Pinpoint the cell where the given text exists, returning its (X, Y) midpoint coordinate. 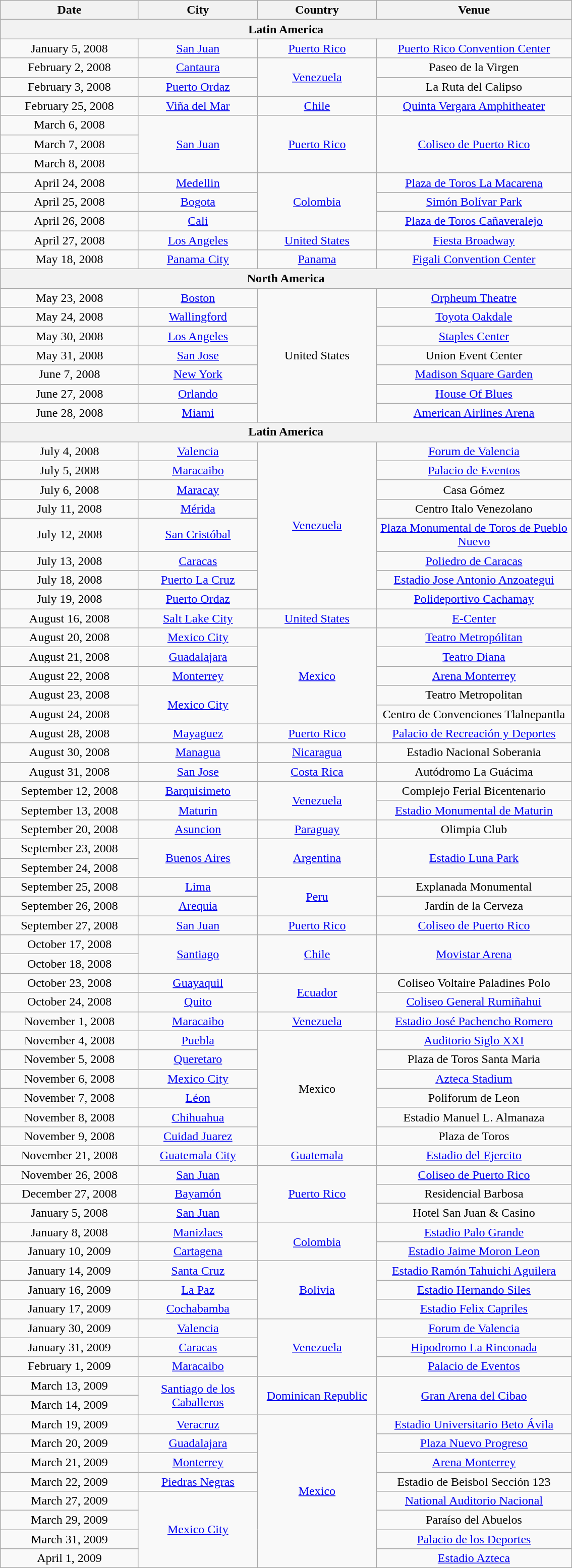
October 24, 2008 (70, 1002)
Lima (198, 887)
August 23, 2008 (70, 695)
February 25, 2008 (70, 106)
Jardín de la Cerveza (474, 906)
La Paz (198, 1290)
March 22, 2009 (70, 1481)
November 6, 2008 (70, 1079)
Guayaquil (198, 983)
August 22, 2008 (70, 676)
Nicaragua (317, 752)
November 9, 2008 (70, 1136)
Argentina (317, 858)
Panama (317, 260)
Santa Cruz (198, 1271)
July 13, 2008 (70, 561)
April 25, 2008 (70, 202)
May 18, 2008 (70, 260)
September 25, 2008 (70, 887)
Veracruz (198, 1424)
Boston (198, 298)
Costa Rica (317, 772)
March 27, 2009 (70, 1501)
January 10, 2009 (70, 1251)
September 13, 2008 (70, 810)
March 13, 2009 (70, 1386)
Estadio Palo Grande (474, 1232)
Cartagena (198, 1251)
September 20, 2008 (70, 829)
March 29, 2009 (70, 1520)
Estadio Felix Capriles (474, 1309)
Union Event Center (474, 355)
Queretaro (198, 1059)
Arequia (198, 906)
August 31, 2008 (70, 772)
March 21, 2009 (70, 1462)
Gran Arena del Cibao (474, 1395)
August 24, 2008 (70, 714)
March 19, 2009 (70, 1424)
Piedras Negras (198, 1481)
Cochabamba (198, 1309)
Bolivia (317, 1290)
Bogota (198, 202)
Plaza Nuevo Progreso (474, 1443)
Hotel San Juan & Casino (474, 1213)
September 26, 2008 (70, 906)
March 7, 2008 (70, 144)
Maturin (198, 810)
Mayaguez (198, 733)
Chihuahua (198, 1117)
Barquisimeto (198, 791)
July 11, 2008 (70, 509)
July 18, 2008 (70, 580)
May 30, 2008 (70, 336)
Explanada Monumental (474, 887)
Paseo de la Virgen (474, 68)
Polideportivo Cachamay (474, 599)
E-Center (474, 618)
Teatro Metropolitan (474, 695)
Viña del Mar (198, 106)
March 14, 2009 (70, 1405)
July 5, 2008 (70, 470)
June 28, 2008 (70, 413)
San Cristóbal (198, 534)
October 17, 2008 (70, 945)
June 27, 2008 (70, 394)
November 1, 2008 (70, 1021)
Plaza de Toros Santa Maria (474, 1059)
Orpheum Theatre (474, 298)
April 24, 2008 (70, 182)
Azteca Stadium (474, 1079)
Casa Gómez (474, 489)
Madison Square Garden (474, 374)
Estadio de Beisbol Sección 123 (474, 1481)
March 8, 2008 (70, 163)
January 8, 2008 (70, 1232)
May 24, 2008 (70, 317)
May 23, 2008 (70, 298)
August 20, 2008 (70, 638)
Paraguay (317, 829)
National Auditorio Nacional (474, 1501)
Movistar Arena (474, 954)
Estadio Ramón Tahuichi Aguilera (474, 1271)
September 24, 2008 (70, 867)
Estadio Nacional Soberania (474, 752)
April 1, 2009 (70, 1558)
Coliseo Voltaire Paladines Polo (474, 983)
Hipodromo La Rinconada (474, 1347)
Poliedro de Caracas (474, 561)
Santiago (198, 954)
September 12, 2008 (70, 791)
May 31, 2008 (70, 355)
August 21, 2008 (70, 657)
Buenos Aires (198, 858)
February 2, 2008 (70, 68)
January 17, 2009 (70, 1309)
March 6, 2008 (70, 125)
Asuncion (198, 829)
Estadio Azteca (474, 1558)
Paraíso del Abuelos (474, 1520)
Estadio Monumental de Maturin (474, 810)
Autódromo La Guácima (474, 772)
Teatro Metropólitan (474, 638)
January 14, 2009 (70, 1271)
City (198, 10)
Centro Italo Venezolano (474, 509)
Centro de Convenciones Tlalnepantla (474, 714)
Staples Center (474, 336)
February 1, 2009 (70, 1366)
Miami (198, 413)
October 23, 2008 (70, 983)
Olimpia Club (474, 829)
Guatemala City (198, 1155)
Maracay (198, 489)
Manizlaes (198, 1232)
Quinta Vergara Amphitheater (474, 106)
Quito (198, 1002)
March 31, 2009 (70, 1539)
Date (70, 10)
Teatro Diana (474, 657)
Panama City (198, 260)
August 28, 2008 (70, 733)
July 12, 2008 (70, 534)
Cantaura (198, 68)
Plaza de Toros La Macarena (474, 182)
July 19, 2008 (70, 599)
Estadio Manuel L. Almanaza (474, 1117)
January 30, 2009 (70, 1328)
August 30, 2008 (70, 752)
April 27, 2008 (70, 240)
Complejo Ferial Bicentenario (474, 791)
La Ruta del Calipso (474, 87)
New York (198, 374)
Plaza de Toros Cañaveralejo (474, 221)
April 26, 2008 (70, 221)
Estadio Jose Antonio Anzoategui (474, 580)
Plaza de Toros (474, 1136)
Palacio de Recreación y Deportes (474, 733)
July 4, 2008 (70, 451)
Fiesta Broadway (474, 240)
September 23, 2008 (70, 848)
Cuidad Juarez (198, 1136)
August 16, 2008 (70, 618)
American Airlines Arena (474, 413)
March 20, 2009 (70, 1443)
Estadio del Ejercito (474, 1155)
November 5, 2008 (70, 1059)
November 8, 2008 (70, 1117)
Medellin (198, 182)
June 7, 2008 (70, 374)
Simón Bolívar Park (474, 202)
Figali Convention Center (474, 260)
Estadio Hernando Siles (474, 1290)
Estadio Jaime Moron Leon (474, 1251)
October 18, 2008 (70, 964)
Peru (317, 897)
Estadio Universitario Beto Ávila (474, 1424)
November 26, 2008 (70, 1175)
November 21, 2008 (70, 1155)
North America (286, 279)
Mérida (198, 509)
Puerto Rico Convention Center (474, 48)
Venue (474, 10)
February 3, 2008 (70, 87)
Orlando (198, 394)
Plaza Monumental de Toros de Pueblo Nuevo (474, 534)
Palacio de los Deportes (474, 1539)
Managua (198, 752)
Auditorio Siglo XXI (474, 1040)
January 31, 2009 (70, 1347)
July 6, 2008 (70, 489)
House Of Blues (474, 394)
Puebla (198, 1040)
Estadio José Pachencho Romero (474, 1021)
Puerto La Cruz (198, 580)
Cali (198, 221)
Léon (198, 1098)
Salt Lake City (198, 618)
Santiago de los Caballeros (198, 1395)
December 27, 2008 (70, 1194)
Estadio Luna Park (474, 858)
Ecuador (317, 992)
Bayamón (198, 1194)
Dominican Republic (317, 1395)
Guatemala (317, 1155)
January 16, 2009 (70, 1290)
Poliforum de Leon (474, 1098)
Toyota Oakdale (474, 317)
Coliseo General Rumiñahui (474, 1002)
Country (317, 10)
Residencial Barbosa (474, 1194)
September 27, 2008 (70, 925)
Wallingford (198, 317)
November 7, 2008 (70, 1098)
November 4, 2008 (70, 1040)
